Return the (X, Y) coordinate for the center point of the cell that contains the specified text.  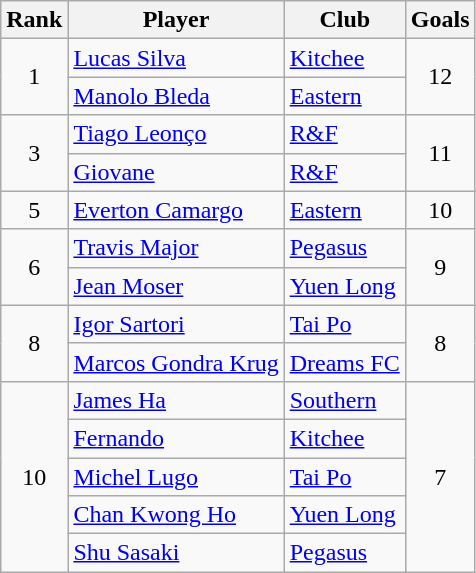
Travis Major (176, 248)
James Ha (176, 400)
Marcos Gondra Krug (176, 362)
Jean Moser (176, 286)
Dreams FC (344, 362)
Igor Sartori (176, 324)
Chan Kwong Ho (176, 515)
Michel Lugo (176, 477)
Club (344, 20)
Rank (34, 20)
Tiago Leonço (176, 134)
Everton Camargo (176, 210)
Manolo Bleda (176, 96)
11 (440, 153)
3 (34, 153)
Giovane (176, 172)
Fernando (176, 438)
Goals (440, 20)
6 (34, 267)
Player (176, 20)
1 (34, 77)
12 (440, 77)
7 (440, 476)
5 (34, 210)
Southern (344, 400)
9 (440, 267)
Shu Sasaki (176, 553)
Lucas Silva (176, 58)
